Output the (x, y) coordinate of the center of the cell containing the given text.  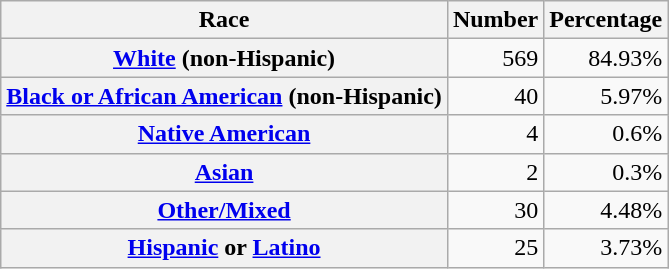
25 (495, 248)
84.93% (606, 58)
Number (495, 20)
569 (495, 58)
Race (224, 20)
White (non-Hispanic) (224, 58)
40 (495, 96)
Percentage (606, 20)
0.3% (606, 172)
Native American (224, 134)
4 (495, 134)
Black or African American (non-Hispanic) (224, 96)
Asian (224, 172)
4.48% (606, 210)
5.97% (606, 96)
30 (495, 210)
Hispanic or Latino (224, 248)
0.6% (606, 134)
3.73% (606, 248)
Other/Mixed (224, 210)
2 (495, 172)
